Find where the given text appears and provide that cell's center as [x, y] coordinate. 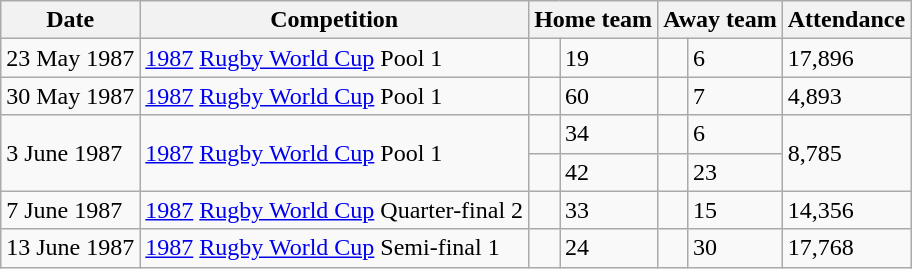
14,356 [846, 210]
34 [609, 134]
24 [609, 248]
17,768 [846, 248]
8,785 [846, 153]
60 [609, 96]
30 May 1987 [70, 96]
1987 Rugby World Cup Semi-final 1 [334, 248]
19 [609, 58]
Date [70, 20]
4,893 [846, 96]
Competition [334, 20]
1987 Rugby World Cup Quarter-final 2 [334, 210]
Away team [720, 20]
23 [736, 172]
42 [609, 172]
17,896 [846, 58]
3 June 1987 [70, 153]
33 [609, 210]
13 June 1987 [70, 248]
30 [736, 248]
7 [736, 96]
23 May 1987 [70, 58]
Attendance [846, 20]
Home team [594, 20]
7 June 1987 [70, 210]
15 [736, 210]
